Find where the given text appears and provide that cell's center as (x, y) coordinate. 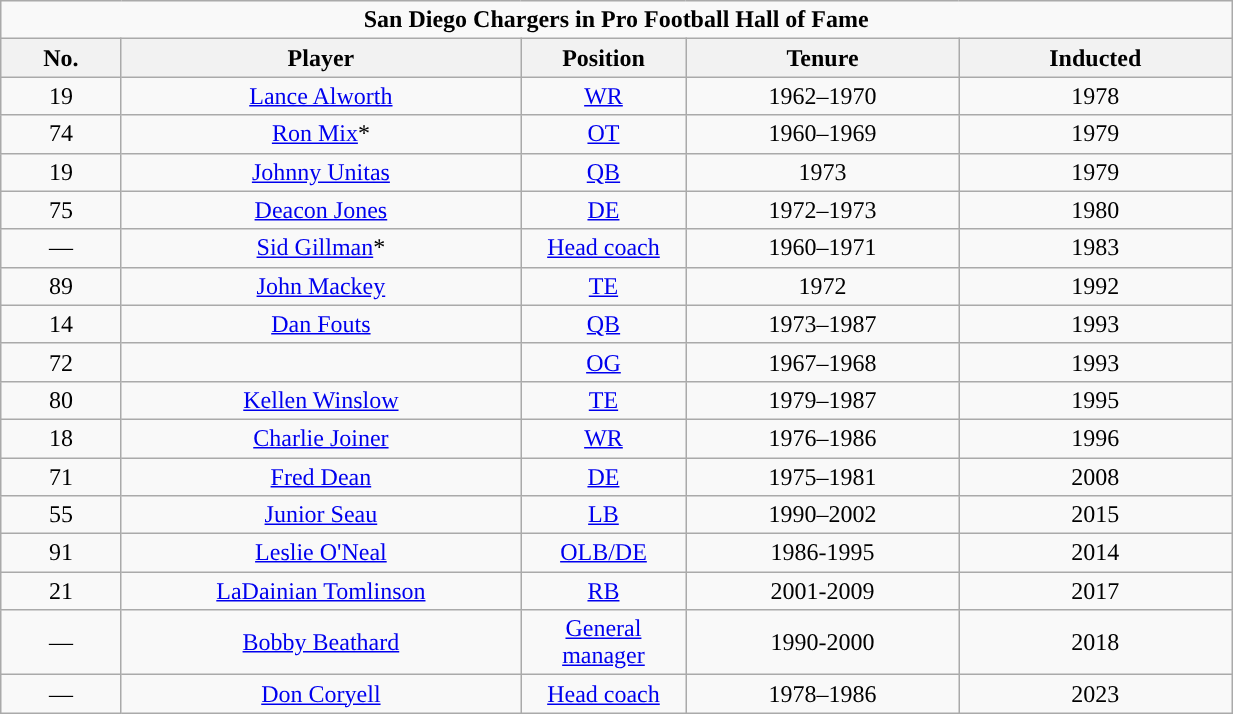
55 (61, 515)
OG (604, 362)
1975–1981 (822, 477)
1996 (1096, 438)
72 (61, 362)
No. (61, 58)
Fred Dean (321, 477)
OT (604, 134)
89 (61, 286)
1962–1970 (822, 96)
1990-2000 (822, 642)
1973–1987 (822, 324)
1973 (822, 172)
Junior Seau (321, 515)
LB (604, 515)
1992 (1096, 286)
2015 (1096, 515)
1979–1987 (822, 400)
1986-1995 (822, 553)
71 (61, 477)
Kellen Winslow (321, 400)
Sid Gillman* (321, 248)
2008 (1096, 477)
1976–1986 (822, 438)
Position (604, 58)
1972–1973 (822, 210)
21 (61, 591)
Leslie O'Neal (321, 553)
1995 (1096, 400)
San Diego Chargers in Pro Football Hall of Fame (616, 20)
John Mackey (321, 286)
2018 (1096, 642)
Deacon Jones (321, 210)
Inducted (1096, 58)
Bobby Beathard (321, 642)
2023 (1096, 694)
2014 (1096, 553)
Dan Fouts (321, 324)
General manager (604, 642)
1990–2002 (822, 515)
Tenure (822, 58)
LaDainian Tomlinson (321, 591)
1960–1969 (822, 134)
2001-2009 (822, 591)
Player (321, 58)
91 (61, 553)
1980 (1096, 210)
80 (61, 400)
Ron Mix* (321, 134)
1972 (822, 286)
14 (61, 324)
1983 (1096, 248)
74 (61, 134)
RB (604, 591)
2017 (1096, 591)
1978 (1096, 96)
18 (61, 438)
1967–1968 (822, 362)
OLB/DE (604, 553)
Johnny Unitas (321, 172)
Don Coryell (321, 694)
1978–1986 (822, 694)
Charlie Joiner (321, 438)
Lance Alworth (321, 96)
75 (61, 210)
1960–1971 (822, 248)
